Detect which cell encompasses the target text, then output its (x, y) center coordinate. 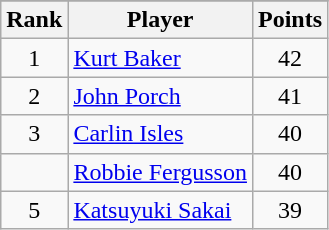
41 (290, 96)
3 (34, 134)
Katsuyuki Sakai (160, 210)
Robbie Fergusson (160, 172)
1 (34, 58)
Carlin Isles (160, 134)
John Porch (160, 96)
42 (290, 58)
Rank (34, 20)
39 (290, 210)
Player (160, 20)
Points (290, 20)
2 (34, 96)
Kurt Baker (160, 58)
5 (34, 210)
